Extract the [X, Y] coordinate from the center of the cell holding the provided text.  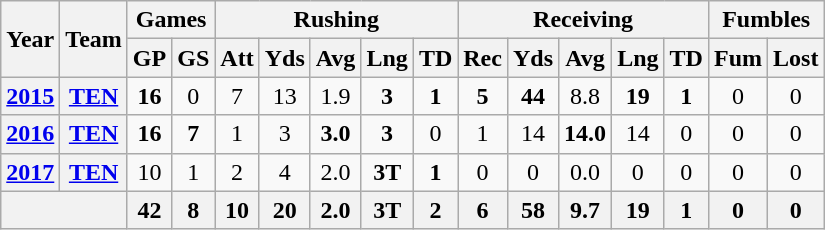
3.0 [336, 134]
6 [483, 210]
5 [483, 96]
Team [94, 39]
9.7 [586, 210]
Att [237, 58]
Lost [796, 58]
Rec [483, 58]
8.8 [586, 96]
2016 [30, 134]
14.0 [586, 134]
0.0 [586, 172]
Rushing [336, 20]
2017 [30, 172]
4 [284, 172]
1.9 [336, 96]
20 [284, 210]
44 [532, 96]
Fum [738, 58]
13 [284, 96]
Receiving [584, 20]
58 [532, 210]
42 [149, 210]
8 [194, 210]
Games [170, 20]
Year [30, 39]
2015 [30, 96]
GS [194, 58]
Fumbles [766, 20]
GP [149, 58]
